Capture the cell that displays the provided text and extract its (x, y) central coordinate. 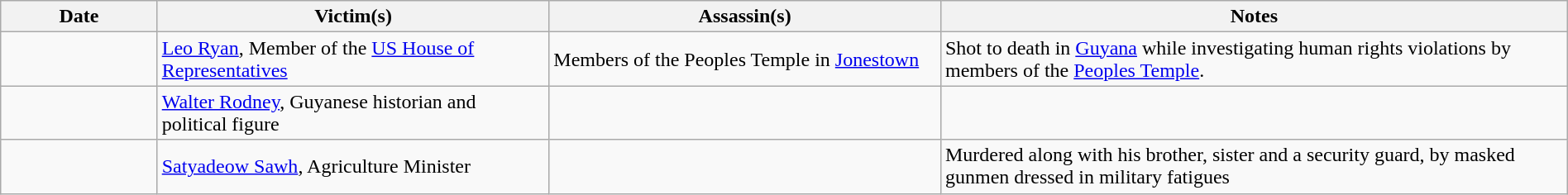
Walter Rodney, Guyanese historian and political figure (353, 112)
Members of the Peoples Temple in Jonestown (745, 59)
Satyadeow Sawh, Agriculture Minister (353, 167)
Notes (1254, 17)
Shot to death in Guyana while investigating human rights violations by members of the Peoples Temple. (1254, 59)
Murdered along with his brother, sister and a security guard, by masked gunmen dressed in military fatigues (1254, 167)
Leo Ryan, Member of the US House of Representatives (353, 59)
Victim(s) (353, 17)
Date (79, 17)
Assassin(s) (745, 17)
